For the text-containing cell, return its midpoint in [x, y] coordinate format. 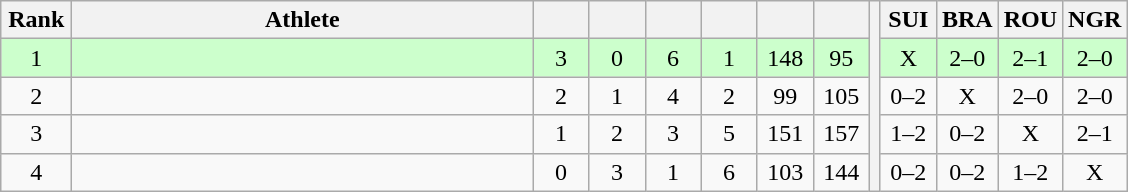
105 [841, 96]
103 [785, 172]
144 [841, 172]
148 [785, 58]
BRA [967, 20]
151 [785, 134]
5 [729, 134]
NGR [1095, 20]
SUI [908, 20]
Rank [36, 20]
99 [785, 96]
157 [841, 134]
Athlete [302, 20]
ROU [1030, 20]
95 [841, 58]
